Find where the given text appears and provide that cell's center as [X, Y] coordinate. 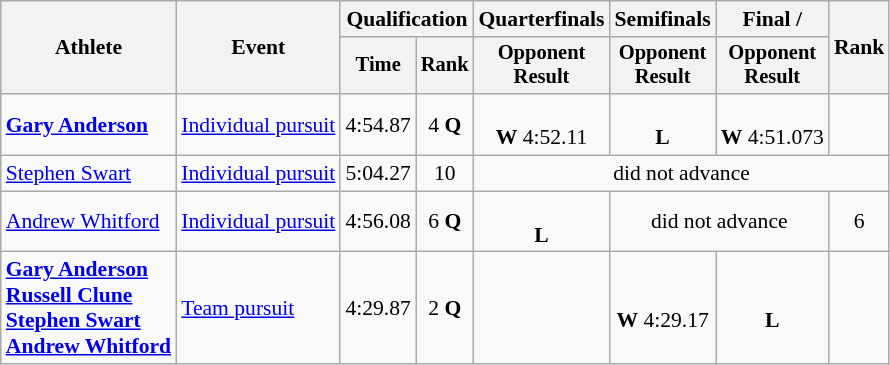
4:56.08 [378, 222]
W 4:29.17 [663, 308]
2 Q [445, 308]
4:29.87 [378, 308]
Event [258, 48]
Time [378, 66]
Andrew Whitford [88, 222]
W 4:52.11 [542, 124]
W 4:51.073 [772, 124]
4:54.87 [378, 124]
Final / [772, 19]
5:04.27 [378, 174]
6 [860, 222]
Team pursuit [258, 308]
10 [445, 174]
Gary AndersonRussell CluneStephen SwartAndrew Whitford [88, 308]
Semifinals [663, 19]
Qualification [406, 19]
Quarterfinals [542, 19]
6 Q [445, 222]
4 Q [445, 124]
Gary Anderson [88, 124]
Stephen Swart [88, 174]
Athlete [88, 48]
